Detect which cell encompasses the target text, then output its (X, Y) center coordinate. 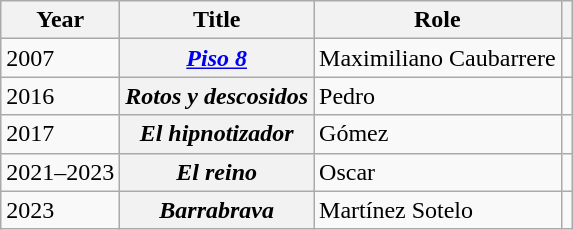
Barrabrava (217, 210)
Year (60, 20)
2007 (60, 58)
Pedro (438, 96)
2017 (60, 134)
Maximiliano Caubarrere (438, 58)
Gómez (438, 134)
Martínez Sotelo (438, 210)
2016 (60, 96)
Oscar (438, 172)
El hipnotizador (217, 134)
Title (217, 20)
2021–2023 (60, 172)
Role (438, 20)
El reino (217, 172)
Rotos y descosidos (217, 96)
2023 (60, 210)
Piso 8 (217, 58)
